Search for the cell housing the specified text and yield its [X, Y] center coordinate. 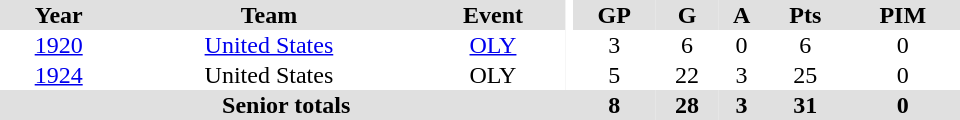
G [687, 15]
GP [614, 15]
1920 [58, 45]
Pts [806, 15]
5 [614, 75]
28 [687, 105]
Event [492, 15]
22 [687, 75]
A [742, 15]
Team [268, 15]
8 [614, 105]
PIM [903, 15]
25 [806, 75]
1924 [58, 75]
Senior totals [286, 105]
Year [58, 15]
31 [806, 105]
